Pinpoint the cell where the given text exists, returning its [X, Y] midpoint coordinate. 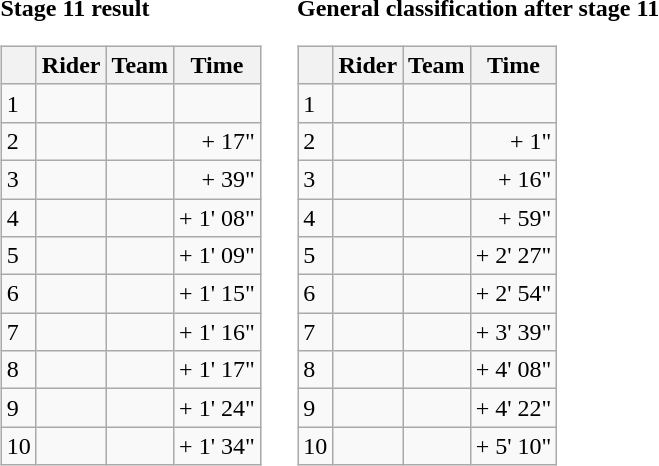
+ 1' 16" [218, 332]
+ 17" [218, 141]
+ 5' 10" [514, 446]
+ 3' 39" [514, 332]
+ 59" [514, 217]
+ 39" [218, 179]
+ 1" [514, 141]
+ 16" [514, 179]
+ 4' 22" [514, 408]
+ 1' 34" [218, 446]
+ 2' 27" [514, 256]
+ 1' 24" [218, 408]
+ 2' 54" [514, 294]
+ 1' 17" [218, 370]
+ 1' 15" [218, 294]
+ 4' 08" [514, 370]
+ 1' 09" [218, 256]
+ 1' 08" [218, 217]
